Locate the cell with the specified text and output its [X, Y] center coordinate. 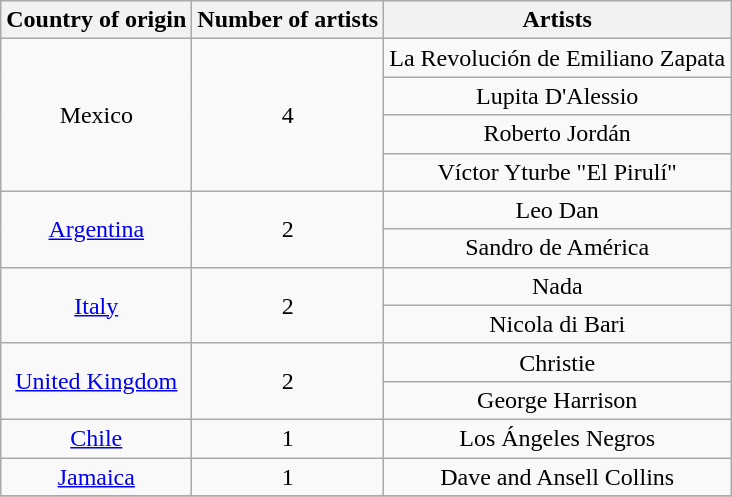
George Harrison [558, 400]
La Revolución de Emiliano Zapata [558, 58]
Chile [96, 438]
Mexico [96, 115]
Dave and Ansell Collins [558, 477]
Jamaica [96, 477]
Christie [558, 362]
Lupita D'Alessio [558, 96]
Víctor Yturbe "El Pirulí" [558, 172]
Number of artists [288, 20]
Sandro de América [558, 248]
Argentina [96, 229]
United Kingdom [96, 381]
Nada [558, 286]
Italy [96, 305]
Country of origin [96, 20]
Artists [558, 20]
4 [288, 115]
Roberto Jordán [558, 134]
Nicola di Bari [558, 324]
Leo Dan [558, 210]
Los Ángeles Negros [558, 438]
